Identify which cell holds the provided text, then report its [X, Y] central coordinate. 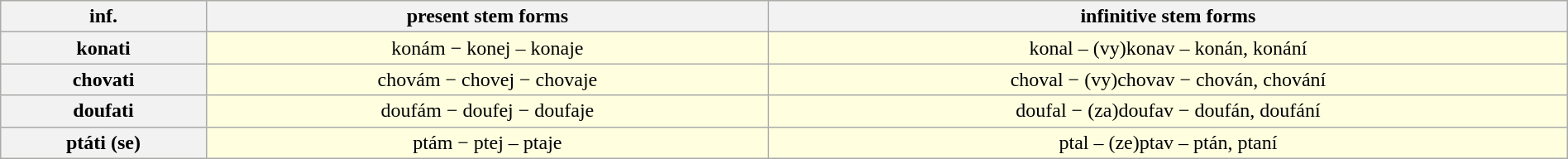
chovám − chovej − chovaje [487, 79]
konám − konej – konaje [487, 48]
doufám − doufej − doufaje [487, 111]
chovati [103, 79]
ptám − ptej – ptaje [487, 142]
infinitive stem forms [1169, 17]
inf. [103, 17]
konati [103, 48]
choval − (vy)chovav − chován, chování [1169, 79]
present stem forms [487, 17]
ptáti (se) [103, 142]
doufal − (za)doufav − doufán, doufání [1169, 111]
ptal – (ze)ptav – ptán, ptaní [1169, 142]
konal – (vy)konav – konán, konání [1169, 48]
doufati [103, 111]
